Return the (X, Y) coordinate for the center point of the cell that contains the specified text.  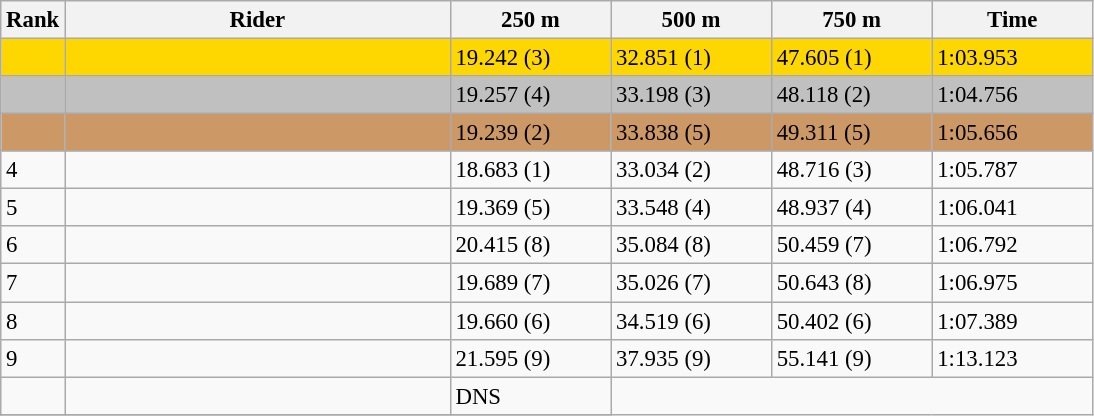
1:06.792 (1012, 245)
48.716 (3) (852, 170)
Rider (258, 20)
48.118 (2) (852, 95)
Time (1012, 20)
49.311 (5) (852, 133)
21.595 (9) (530, 358)
19.239 (2) (530, 133)
DNS (530, 396)
19.689 (7) (530, 283)
5 (33, 208)
750 m (852, 20)
6 (33, 245)
500 m (692, 20)
55.141 (9) (852, 358)
1:06.041 (1012, 208)
50.402 (6) (852, 321)
33.034 (2) (692, 170)
1:07.389 (1012, 321)
33.548 (4) (692, 208)
18.683 (1) (530, 170)
34.519 (6) (692, 321)
1:13.123 (1012, 358)
8 (33, 321)
9 (33, 358)
4 (33, 170)
250 m (530, 20)
35.084 (8) (692, 245)
1:03.953 (1012, 58)
32.851 (1) (692, 58)
1:05.787 (1012, 170)
1:06.975 (1012, 283)
19.660 (6) (530, 321)
19.242 (3) (530, 58)
50.459 (7) (852, 245)
19.369 (5) (530, 208)
47.605 (1) (852, 58)
7 (33, 283)
33.838 (5) (692, 133)
1:05.656 (1012, 133)
19.257 (4) (530, 95)
35.026 (7) (692, 283)
Rank (33, 20)
48.937 (4) (852, 208)
37.935 (9) (692, 358)
33.198 (3) (692, 95)
50.643 (8) (852, 283)
1:04.756 (1012, 95)
20.415 (8) (530, 245)
